Detect which cell encompasses the target text, then output its [x, y] center coordinate. 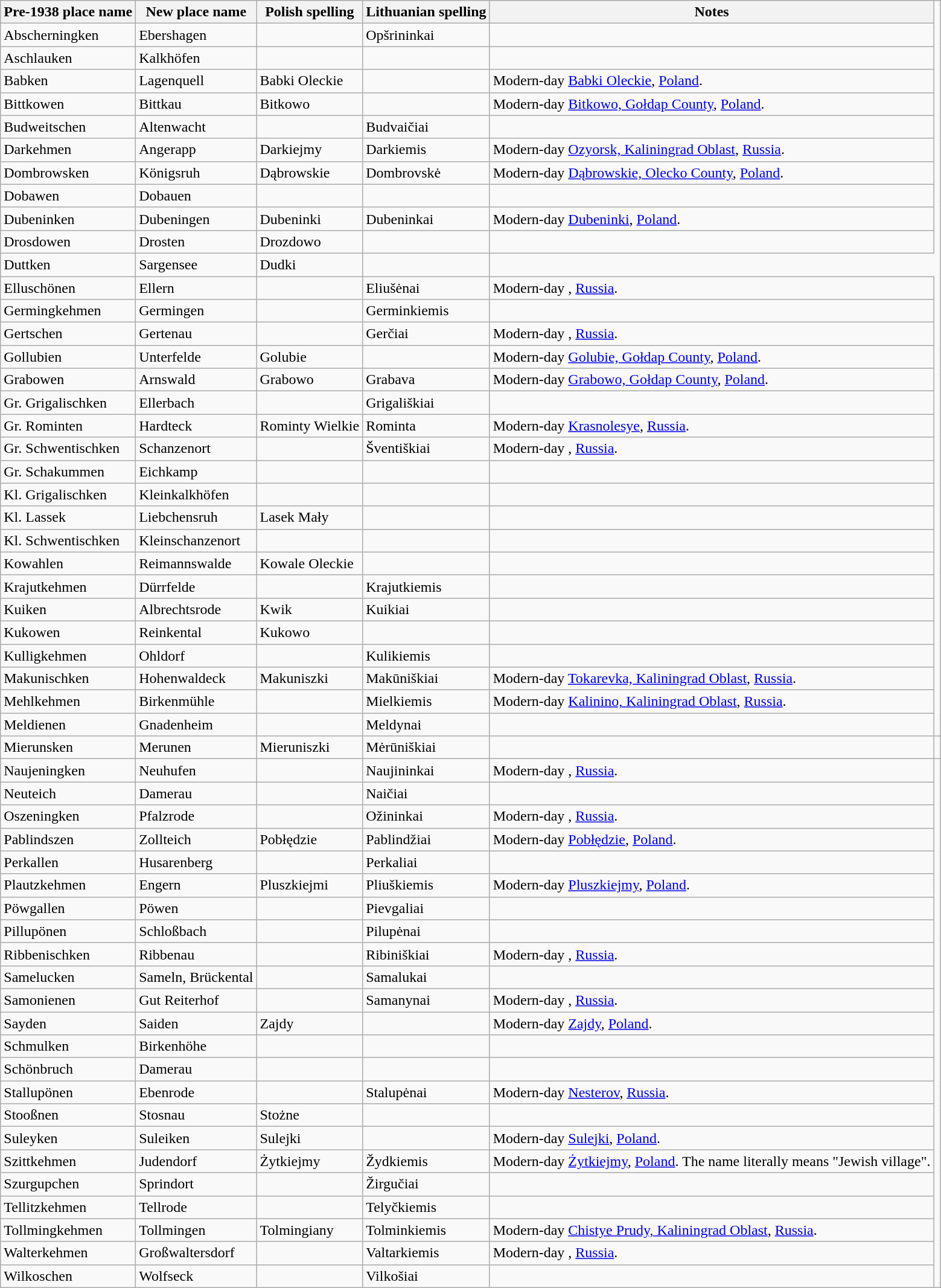
Reimannswalde [196, 563]
Budweitschen [68, 127]
Lasek Mały [310, 517]
Kleinschanzenort [196, 540]
Gertschen [68, 334]
Oszeningken [68, 816]
Dombrovskė [426, 173]
Samonienen [68, 1000]
Tollmingen [196, 1230]
Husarenberg [196, 862]
Abscherningken [68, 35]
Dürrfelde [196, 586]
Modern-day Żytkiejmy, Poland. The name literally means "Jewish village". [712, 1161]
Ožininkai [426, 816]
Ribbenischken [68, 954]
Ebenrode [196, 1092]
Makūniškiai [426, 679]
Dobawen [68, 196]
Tellitzkehmen [68, 1207]
Arnswald [196, 380]
Mielkiemis [426, 702]
Pliuškiemis [426, 885]
Lagenquell [196, 81]
Ellerbach [196, 403]
Kulikiemis [426, 655]
Pfalzrode [196, 816]
Tolminkiemis [426, 1230]
Merunen [196, 748]
Bitkowo [310, 104]
Stożne [310, 1115]
Neuhufen [196, 771]
Samalukai [426, 977]
Gr. Schakummen [68, 472]
Drosdowen [68, 242]
Pobłędzie [310, 839]
Modern-day Dubeninki, Poland. [712, 219]
Gr. Rominten [68, 426]
Golubie [310, 357]
Modern-day Ozyorsk, Kaliningrad Oblast, Russia. [712, 150]
Dubeninkai [426, 219]
Kowale Oleckie [310, 563]
Gr. Grigalischken [68, 403]
Pöwen [196, 908]
Krajutkiemis [426, 586]
Naujininkai [426, 771]
Opšrininkai [426, 35]
Žydkiemis [426, 1161]
Gr. Schwentischken [68, 449]
Suleyken [68, 1138]
Grabava [426, 380]
Birkenmühle [196, 702]
Engern [196, 885]
Grigališkiai [426, 403]
Darkehmen [68, 150]
Krajutkehmen [68, 586]
Gollubien [68, 357]
Aschlauken [68, 58]
Makunischken [68, 679]
Lithuanian spelling [426, 12]
Kukowo [310, 632]
Germinkiemis [426, 311]
Altenwacht [196, 127]
Ebershagen [196, 35]
Gut Reiterhof [196, 1000]
Perkaliai [426, 862]
Bittkowen [68, 104]
Königsruh [196, 173]
Modern-day Pluszkiejmy, Poland. [712, 885]
Kuikiai [426, 609]
Sprindort [196, 1184]
Modern-day Sulejki, Poland. [712, 1138]
Zollteich [196, 839]
Stalupėnai [426, 1092]
Dombrowsken [68, 173]
Modern-day Tokarevka, Kaliningrad Oblast, Russia. [712, 679]
Kl. Schwentischken [68, 540]
Großwaltersdorf [196, 1253]
Eichkamp [196, 472]
Modern-day Grabowo, Gołdap County, Poland. [712, 380]
Szittkehmen [68, 1161]
Budvaičiai [426, 127]
Judendorf [196, 1161]
Unterfelde [196, 357]
Mierunsken [68, 748]
Ribiniškiai [426, 954]
Neuteich [68, 793]
Wolfseck [196, 1276]
Szurgupchen [68, 1184]
Makuniszki [310, 679]
Modern-day Dąbrowskie, Olecko County, Poland. [712, 173]
Darkiemis [426, 150]
Albrechtsrode [196, 609]
Dubeningen [196, 219]
Walterkehmen [68, 1253]
Rominta [426, 426]
Gnadenheim [196, 725]
Kalkhöfen [196, 58]
Pöwgallen [68, 908]
Elluschönen [68, 288]
Modern-day Pobłędzie, Poland. [712, 839]
Pilupėnai [426, 931]
Bittkau [196, 104]
Babki Oleckie [310, 81]
Stallupönen [68, 1092]
Pillupönen [68, 931]
Dubeninki [310, 219]
Šventiškiai [426, 449]
Kl. Lassek [68, 517]
Eliušėnai [426, 288]
Valtarkiemis [426, 1253]
Mehlkehmen [68, 702]
Kwik [310, 609]
Dobauen [196, 196]
Dudki [310, 264]
Ohldorf [196, 655]
Kukowen [68, 632]
Tellrode [196, 1207]
Birkenhöhe [196, 1046]
Zajdy [310, 1024]
Modern-day Bitkowo, Gołdap County, Poland. [712, 104]
Samelucken [68, 977]
Modern-day Kalinino, Kaliningrad Oblast, Russia. [712, 702]
Modern-day Chistye Prudy, Kaliningrad Oblast, Russia. [712, 1230]
Notes [712, 12]
Schmulken [68, 1046]
Hardteck [196, 426]
Sargensee [196, 264]
Dąbrowskie [310, 173]
New place name [196, 12]
Darkiejmy [310, 150]
Perkallen [68, 862]
Kl. Grigalischken [68, 495]
Babken [68, 81]
Wilkoschen [68, 1276]
Liebchensruh [196, 517]
Kowahlen [68, 563]
Schönbruch [68, 1069]
Rominty Wielkie [310, 426]
Sayden [68, 1024]
Angerapp [196, 150]
Sulejki [310, 1138]
Gerčiai [426, 334]
Schloßbach [196, 931]
Schanzenort [196, 449]
Żytkiejmy [310, 1161]
Suleiken [196, 1138]
Vilkošiai [426, 1276]
Duttken [68, 264]
Mieruniszki [310, 748]
Meldynai [426, 725]
Kleinkalkhöfen [196, 495]
Tolmingiany [310, 1230]
Telyčkiemis [426, 1207]
Modern-day Nesterov, Russia. [712, 1092]
Pablindžiai [426, 839]
Dubeninken [68, 219]
Drosten [196, 242]
Pluszkiejmi [310, 885]
Mėrūniškiai [426, 748]
Samanynai [426, 1000]
Stooßnen [68, 1115]
Kulligkehmen [68, 655]
Ellern [196, 288]
Meldienen [68, 725]
Stosnau [196, 1115]
Modern-day Zajdy, Poland. [712, 1024]
Pievgaliai [426, 908]
Drozdowo [310, 242]
Plautzkehmen [68, 885]
Reinkental [196, 632]
Hohenwaldeck [196, 679]
Modern-day Golubie, Gołdap County, Poland. [712, 357]
Saiden [196, 1024]
Modern-day Babki Oleckie, Poland. [712, 81]
Naujeningken [68, 771]
Pablindszen [68, 839]
Polish spelling [310, 12]
Germingkehmen [68, 311]
Sameln, Brückental [196, 977]
Pre-1938 place name [68, 12]
Naičiai [426, 793]
Tollmingkehmen [68, 1230]
Modern-day Krasnolesye, Russia. [712, 426]
Žirgučiai [426, 1184]
Germingen [196, 311]
Grabowo [310, 380]
Kuiken [68, 609]
Ribbenau [196, 954]
Gertenau [196, 334]
Grabowen [68, 380]
